Return [X, Y] of the center of cell containing provided text 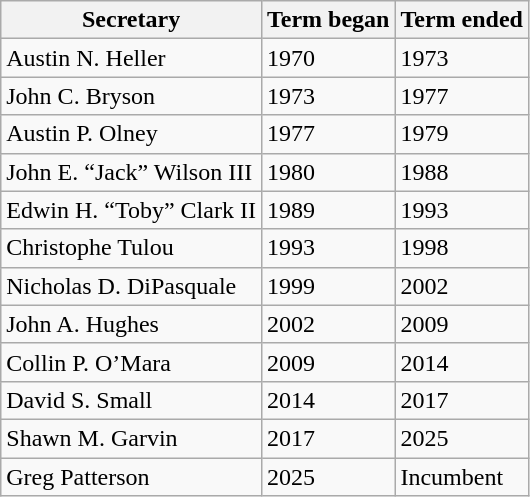
1989 [328, 210]
Austin N. Heller [132, 58]
1988 [462, 172]
John C. Bryson [132, 96]
Christophe Tulou [132, 248]
Secretary [132, 20]
John E. “Jack” Wilson III [132, 172]
Greg Patterson [132, 477]
1980 [328, 172]
1970 [328, 58]
1979 [462, 134]
Collin P. O’Mara [132, 362]
Incumbent [462, 477]
Term ended [462, 20]
Austin P. Olney [132, 134]
John A. Hughes [132, 324]
1999 [328, 286]
Edwin H. “Toby” Clark II [132, 210]
Shawn M. Garvin [132, 438]
Term began [328, 20]
David S. Small [132, 400]
1998 [462, 248]
Nicholas D. DiPasquale [132, 286]
